Return (x, y) of the center of cell containing provided text 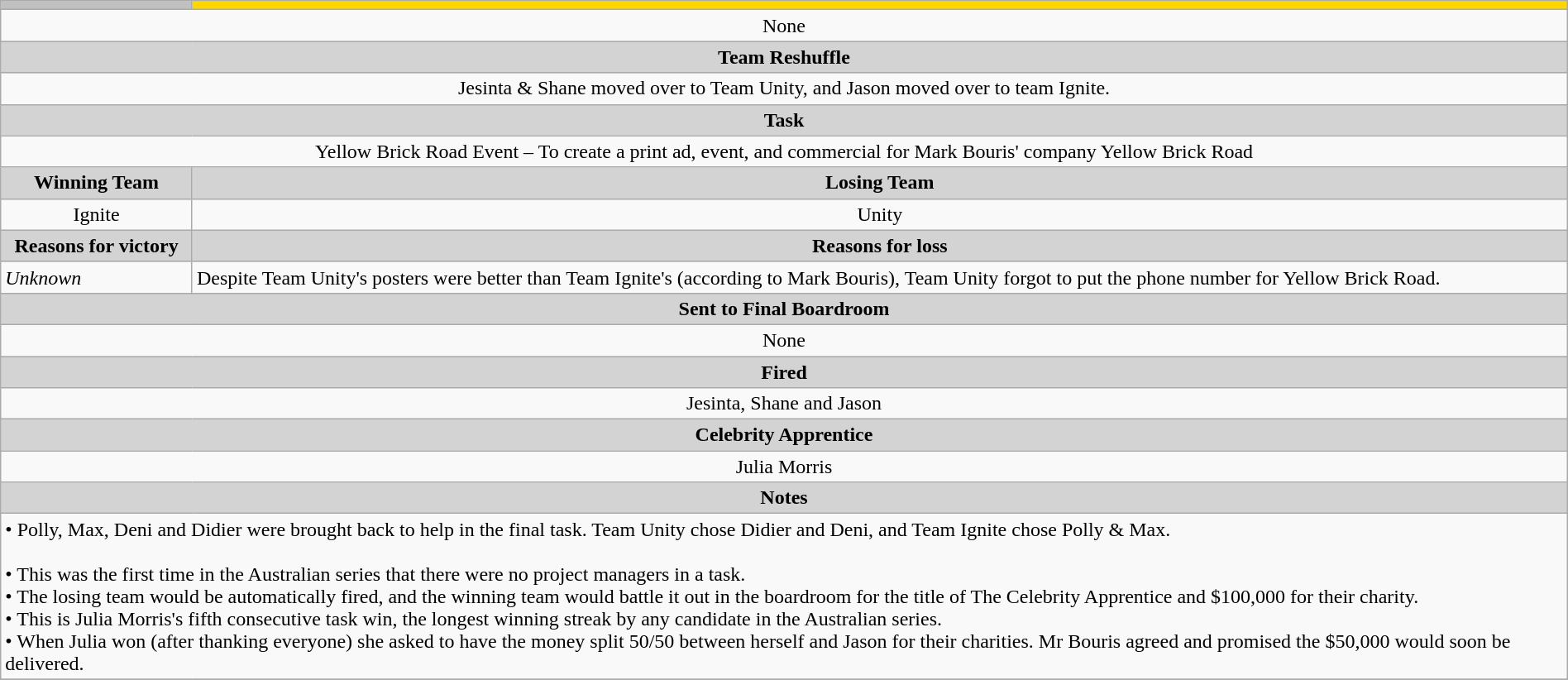
Winning Team (97, 183)
Task (784, 120)
Celebrity Apprentice (784, 435)
Reasons for victory (97, 246)
Sent to Final Boardroom (784, 309)
Ignite (97, 214)
Julia Morris (784, 467)
Jesinta & Shane moved over to Team Unity, and Jason moved over to team Ignite. (784, 89)
Unity (880, 214)
Team Reshuffle (784, 57)
Notes (784, 498)
Unknown (97, 277)
Fired (784, 371)
Jesinta, Shane and Jason (784, 404)
Reasons for loss (880, 246)
Yellow Brick Road Event – To create a print ad, event, and commercial for Mark Bouris' company Yellow Brick Road (784, 151)
Losing Team (880, 183)
